Search for the cell housing the specified text and yield its [x, y] center coordinate. 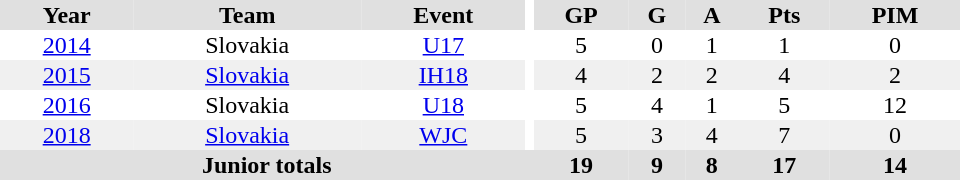
Junior totals [267, 165]
8 [712, 165]
19 [582, 165]
PIM [895, 15]
2016 [66, 105]
Year [66, 15]
A [712, 15]
12 [895, 105]
WJC [444, 135]
2015 [66, 75]
2018 [66, 135]
Team [247, 15]
Pts [784, 15]
14 [895, 165]
U17 [444, 45]
Event [444, 15]
GP [582, 15]
7 [784, 135]
3 [658, 135]
IH18 [444, 75]
U18 [444, 105]
17 [784, 165]
9 [658, 165]
G [658, 15]
2014 [66, 45]
